Find where the given text appears and provide that cell's center as (X, Y) coordinate. 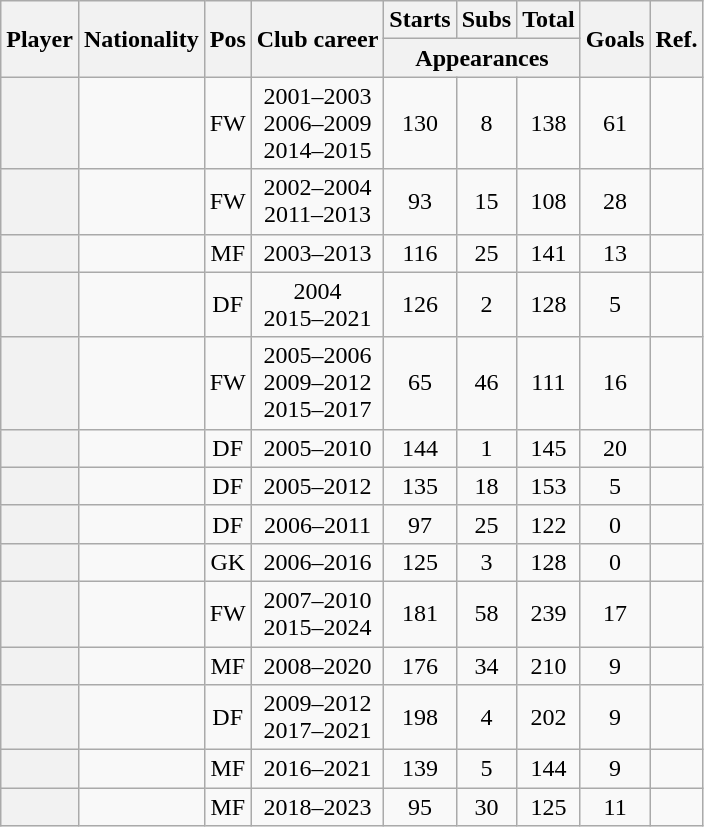
11 (615, 807)
Starts (420, 20)
2 (486, 304)
13 (615, 253)
18 (486, 486)
8 (486, 123)
61 (615, 123)
2016–2021 (318, 769)
126 (420, 304)
Club career (318, 39)
Player (40, 39)
139 (420, 769)
2005–2010 (318, 448)
2001–20032006–20092014–2015 (318, 123)
2008–2020 (318, 665)
2009–20122017–2021 (318, 718)
Goals (615, 39)
95 (420, 807)
122 (549, 524)
111 (549, 383)
Nationality (141, 39)
141 (549, 253)
198 (420, 718)
58 (486, 614)
239 (549, 614)
34 (486, 665)
2005–20062009–20122015–2017 (318, 383)
176 (420, 665)
65 (420, 383)
108 (549, 202)
153 (549, 486)
46 (486, 383)
130 (420, 123)
16 (615, 383)
2002–20042011–2013 (318, 202)
1 (486, 448)
30 (486, 807)
2006–2011 (318, 524)
Ref. (676, 39)
Appearances (482, 58)
20042015–2021 (318, 304)
202 (549, 718)
116 (420, 253)
97 (420, 524)
17 (615, 614)
2006–2016 (318, 562)
145 (549, 448)
2005–2012 (318, 486)
Total (549, 20)
135 (420, 486)
2018–2023 (318, 807)
210 (549, 665)
2007–20102015–2024 (318, 614)
Pos (228, 39)
Subs (486, 20)
28 (615, 202)
138 (549, 123)
15 (486, 202)
3 (486, 562)
GK (228, 562)
20 (615, 448)
93 (420, 202)
4 (486, 718)
2003–2013 (318, 253)
181 (420, 614)
